Return (X, Y) of the center of cell containing provided text 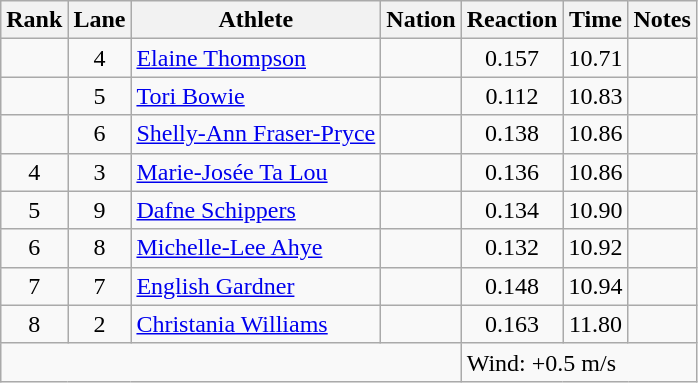
0.148 (512, 286)
0.157 (512, 58)
Lane (100, 20)
Marie-Josée Ta Lou (256, 172)
Rank (34, 20)
0.134 (512, 210)
Nation (421, 20)
10.83 (596, 96)
9 (100, 210)
Reaction (512, 20)
Notes (662, 20)
0.138 (512, 134)
0.136 (512, 172)
10.71 (596, 58)
Dafne Schippers (256, 210)
10.90 (596, 210)
Michelle-Lee Ahye (256, 248)
2 (100, 324)
Christania Williams (256, 324)
0.163 (512, 324)
10.94 (596, 286)
Elaine Thompson (256, 58)
Time (596, 20)
Athlete (256, 20)
10.92 (596, 248)
11.80 (596, 324)
0.132 (512, 248)
Shelly-Ann Fraser-Pryce (256, 134)
Tori Bowie (256, 96)
0.112 (512, 96)
English Gardner (256, 286)
3 (100, 172)
Wind: +0.5 m/s (578, 362)
